Locate the cell with the specified text and output its [x, y] center coordinate. 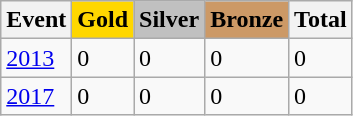
2013 [36, 58]
Gold [103, 20]
Bronze [247, 20]
Total [321, 20]
Silver [170, 20]
2017 [36, 96]
Event [36, 20]
